Return the [x, y] coordinate for the center point of the cell that contains the specified text.  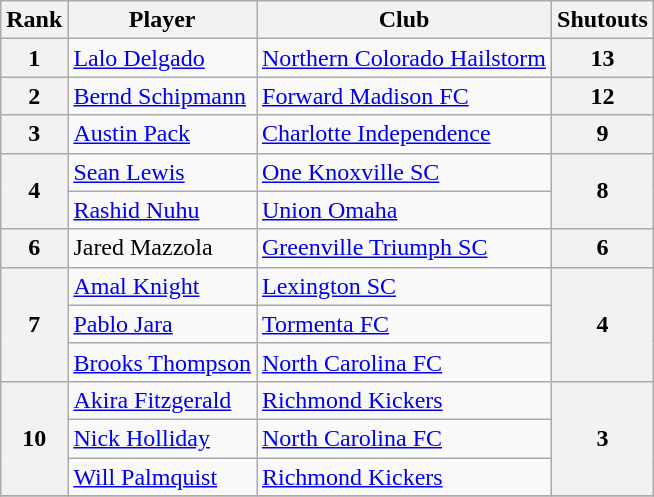
Akira Fitzgerald [162, 400]
1 [34, 58]
Charlotte Independence [404, 134]
Union Omaha [404, 210]
Nick Holliday [162, 438]
Club [404, 20]
Austin Pack [162, 134]
Bernd Schipmann [162, 96]
Will Palmquist [162, 477]
Shutouts [603, 20]
Forward Madison FC [404, 96]
Lalo Delgado [162, 58]
One Knoxville SC [404, 172]
Amal Knight [162, 286]
Jared Mazzola [162, 248]
10 [34, 438]
2 [34, 96]
Greenville Triumph SC [404, 248]
Rashid Nuhu [162, 210]
Rank [34, 20]
9 [603, 134]
Pablo Jara [162, 324]
Tormenta FC [404, 324]
12 [603, 96]
Player [162, 20]
7 [34, 324]
Sean Lewis [162, 172]
Lexington SC [404, 286]
13 [603, 58]
Northern Colorado Hailstorm [404, 58]
Brooks Thompson [162, 362]
8 [603, 191]
